Capture the cell that displays the provided text and extract its [X, Y] central coordinate. 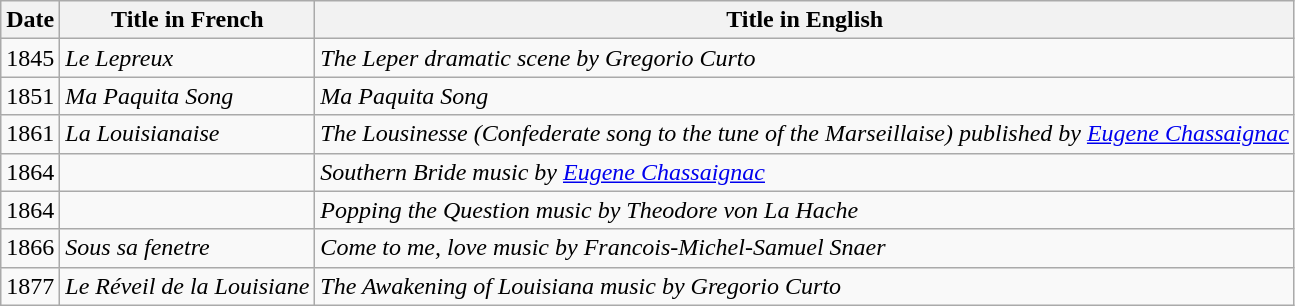
Popping the Question music by Theodore von La Hache [805, 210]
The Awakening of Louisiana music by Gregorio Curto [805, 286]
The Lousinesse (Confederate song to the tune of the Marseillaise) published by Eugene Chassaignac [805, 134]
Southern Bride music by Eugene Chassaignac [805, 172]
Title in French [188, 20]
Le Réveil de la Louisiane [188, 286]
La Louisianaise [188, 134]
Date [30, 20]
1877 [30, 286]
1851 [30, 96]
1845 [30, 58]
1861 [30, 134]
Title in English [805, 20]
1866 [30, 248]
Le Lepreux [188, 58]
Come to me, love music by Francois-Michel-Samuel Snaer [805, 248]
The Leper dramatic scene by Gregorio Curto [805, 58]
Sous sa fenetre [188, 248]
